Output the [x, y] coordinate of the center of the cell containing the given text.  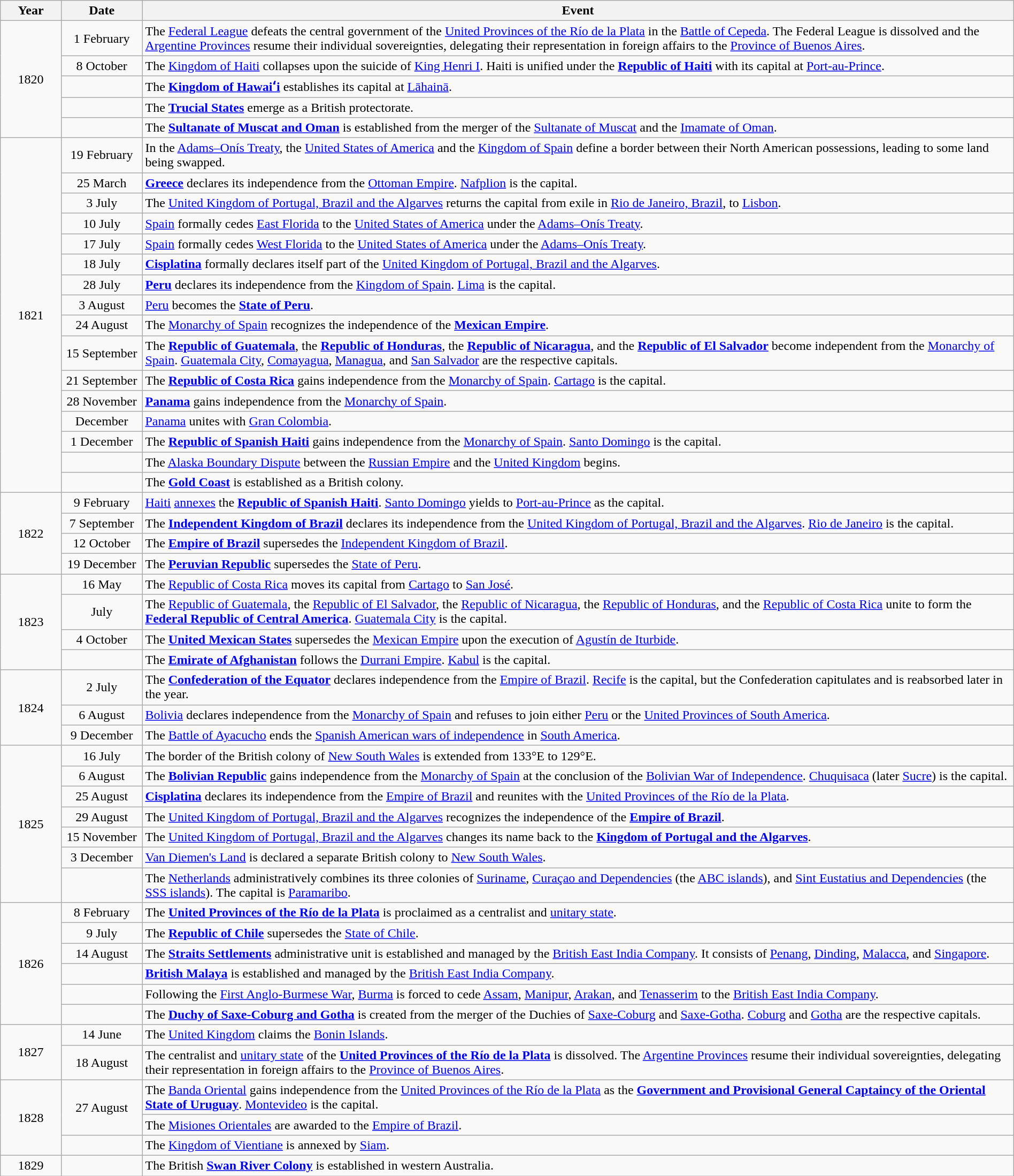
The Republic of Chile supersedes the State of Chile. [578, 933]
The United Kingdom of Portugal, Brazil and the Algarves returns the capital from exile in Rio de Janeiro, Brazil, to Lisbon. [578, 203]
The Sultanate of Muscat and Oman is established from the merger of the Sultanate of Muscat and the Imamate of Oman. [578, 128]
1 December [102, 441]
21 September [102, 380]
2 July [102, 687]
1823 [31, 622]
14 June [102, 1035]
3 August [102, 305]
The Misiones Orientales are awarded to the Empire of Brazil. [578, 1125]
Year [31, 11]
1826 [31, 964]
The United Kingdom claims the Bonin Islands. [578, 1035]
19 February [102, 155]
The Republic of Spanish Haiti gains independence from the Monarchy of Spain. Santo Domingo is the capital. [578, 441]
3 December [102, 858]
27 August [102, 1108]
15 September [102, 353]
The Empire of Brazil supersedes the Independent Kingdom of Brazil. [578, 544]
15 November [102, 837]
1829 [31, 1165]
8 October [102, 66]
Date [102, 11]
The Peruvian Republic supersedes the State of Peru. [578, 564]
18 August [102, 1063]
19 December [102, 564]
The Republic of Costa Rica moves its capital from Cartago to San José. [578, 584]
The United Kingdom of Portugal, Brazil and the Algarves changes its name back to the Kingdom of Portugal and the Algarves. [578, 837]
Spain formally cedes West Florida to the United States of America under the Adams–Onís Treaty. [578, 244]
The Monarchy of Spain recognizes the independence of the Mexican Empire. [578, 325]
British Malaya is established and managed by the British East India Company. [578, 974]
Panama gains independence from the Monarchy of Spain. [578, 401]
Cisplatina declares its independence from the Empire of Brazil and reunites with the United Provinces of the Río de la Plata. [578, 796]
1825 [31, 824]
The Alaska Boundary Dispute between the Russian Empire and the United Kingdom begins. [578, 462]
4 October [102, 639]
1828 [31, 1117]
1827 [31, 1052]
1820 [31, 79]
The United Provinces of the Río de la Plata is proclaimed as a centralist and unitary state. [578, 913]
25 March [102, 183]
3 July [102, 203]
The Emirate of Afghanistan follows the Durrani Empire. Kabul is the capital. [578, 660]
July [102, 612]
24 August [102, 325]
1 February [102, 39]
16 July [102, 755]
28 July [102, 285]
18 July [102, 264]
The border of the British colony of New South Wales is extended from 133°E to 129°E. [578, 755]
Panama unites with Gran Colombia. [578, 421]
Spain formally cedes East Florida to the United States of America under the Adams–Onís Treaty. [578, 224]
Bolivia declares independence from the Monarchy of Spain and refuses to join either Peru or the United Provinces of South America. [578, 715]
28 November [102, 401]
9 February [102, 503]
Van Diemen's Land is declared a separate British colony to New South Wales. [578, 858]
29 August [102, 817]
The Republic of Costa Rica gains independence from the Monarchy of Spain. Cartago is the capital. [578, 380]
The Kingdom of Haiti collapses upon the suicide of King Henri I. Haiti is unified under the Republic of Haiti with its capital at Port-au-Prince. [578, 66]
Cisplatina formally declares itself part of the United Kingdom of Portugal, Brazil and the Algarves. [578, 264]
9 July [102, 933]
Event [578, 11]
The Kingdom of Hawaiʻi establishes its capital at Lāhainā. [578, 87]
The Battle of Ayacucho ends the Spanish American wars of independence in South America. [578, 735]
Peru declares its independence from the Kingdom of Spain. Lima is the capital. [578, 285]
25 August [102, 796]
The Trucial States emerge as a British protectorate. [578, 108]
7 September [102, 523]
8 February [102, 913]
The Gold Coast is established as a British colony. [578, 483]
The British Swan River Colony is established in western Australia. [578, 1165]
1821 [31, 316]
9 December [102, 735]
Greece declares its independence from the Ottoman Empire. Nafplion is the capital. [578, 183]
The United Mexican States supersedes the Mexican Empire upon the execution of Agustín de Iturbide. [578, 639]
10 July [102, 224]
17 July [102, 244]
1824 [31, 707]
Peru becomes the State of Peru. [578, 305]
December [102, 421]
12 October [102, 544]
Following the First Anglo-Burmese War, Burma is forced to cede Assam, Manipur, Arakan, and Tenasserim to the British East India Company. [578, 994]
Haiti annexes the Republic of Spanish Haiti. Santo Domingo yields to Port-au-Prince as the capital. [578, 503]
14 August [102, 953]
The United Kingdom of Portugal, Brazil and the Algarves recognizes the independence of the Empire of Brazil. [578, 817]
1822 [31, 533]
16 May [102, 584]
The Kingdom of Vientiane is annexed by Siam. [578, 1145]
